Search for the cell housing the specified text and yield its (x, y) center coordinate. 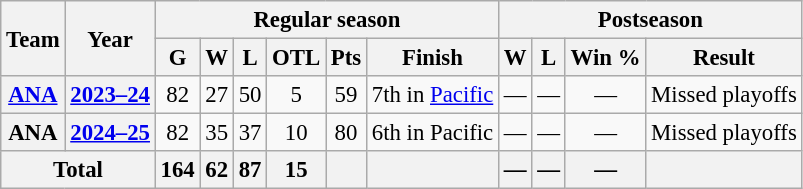
5 (296, 95)
10 (296, 133)
Result (724, 58)
Postseason (651, 20)
2024–25 (110, 133)
37 (250, 133)
Finish (432, 58)
Pts (346, 58)
Total (78, 170)
Team (33, 38)
27 (216, 95)
59 (346, 95)
35 (216, 133)
7th in Pacific (432, 95)
62 (216, 170)
6th in Pacific (432, 133)
Win % (605, 58)
Regular season (326, 20)
G (178, 58)
80 (346, 133)
164 (178, 170)
15 (296, 170)
2023–24 (110, 95)
Year (110, 38)
OTL (296, 58)
87 (250, 170)
50 (250, 95)
